Scan for the cell matching the given text and deliver its (X, Y) coordinate at center. 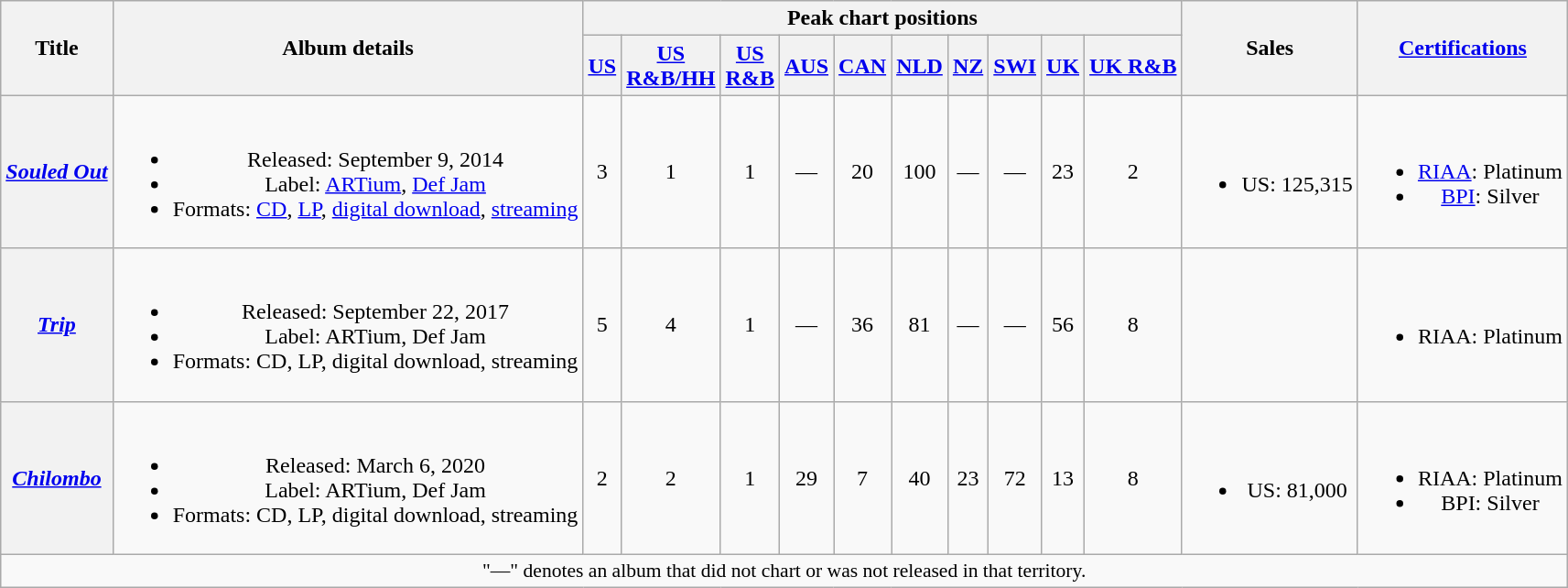
US: 125,315 (1270, 172)
36 (862, 324)
RIAA: Platinum (1463, 324)
7 (862, 478)
5 (602, 324)
Souled Out (57, 172)
Album details (348, 48)
40 (920, 478)
Trip (57, 324)
NLD (920, 66)
USR&B/HH (671, 66)
81 (920, 324)
SWI (1015, 66)
100 (920, 172)
UK R&B (1133, 66)
Certifications (1463, 48)
Title (57, 48)
UK (1064, 66)
3 (602, 172)
Released: September 22, 2017Label: ARTium, Def JamFormats: CD, LP, digital download, streaming (348, 324)
US: 81,000 (1270, 478)
US (602, 66)
56 (1064, 324)
USR&B (750, 66)
"—" denotes an album that did not chart or was not released in that territory. (784, 571)
20 (862, 172)
Released: March 6, 2020Label: ARTium, Def JamFormats: CD, LP, digital download, streaming (348, 478)
72 (1015, 478)
NZ (968, 66)
29 (806, 478)
AUS (806, 66)
Released: September 9, 2014Label: ARTium, Def JamFormats: CD, LP, digital download, streaming (348, 172)
Peak chart positions (882, 18)
Sales (1270, 48)
4 (671, 324)
Chilombo (57, 478)
CAN (862, 66)
13 (1064, 478)
